From the cell containing the given text, extract its center point as (X, Y) coordinate. 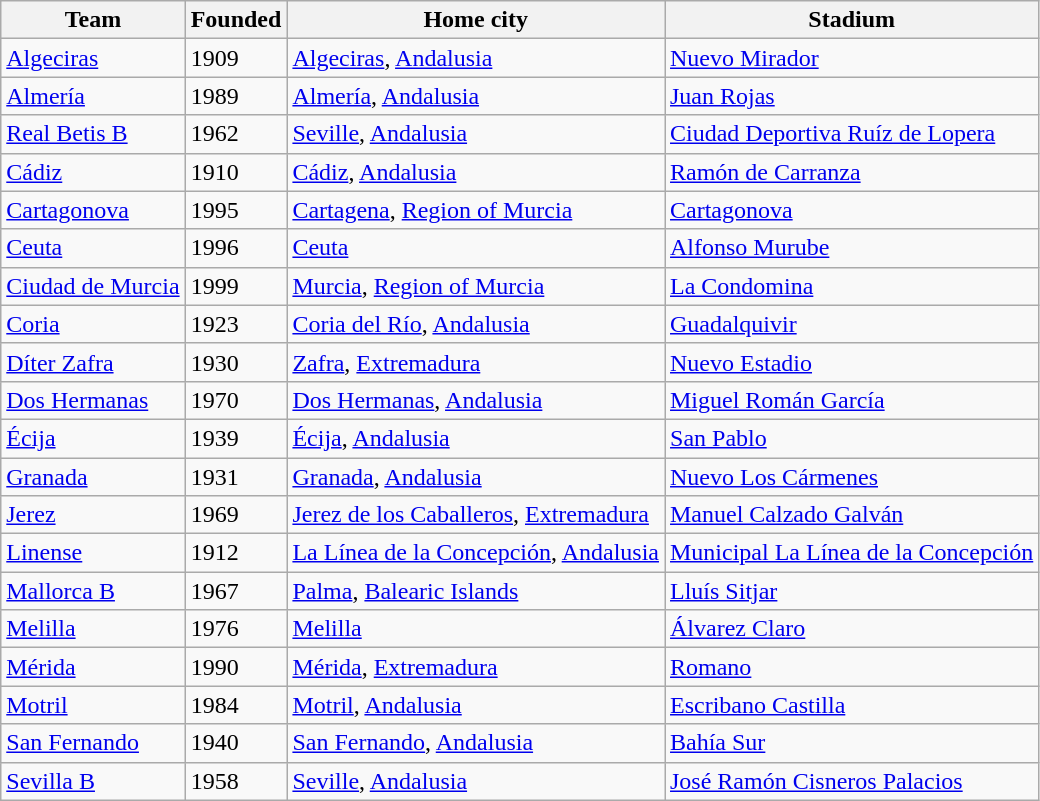
Ciudad de Murcia (93, 286)
1940 (236, 743)
Mérida (93, 667)
1999 (236, 286)
La Línea de la Concepción, Andalusia (476, 553)
Mérida, Extremadura (476, 667)
Lluís Sitjar (851, 591)
1909 (236, 58)
1995 (236, 210)
Coria (93, 324)
Almería, Andalusia (476, 96)
Team (93, 20)
1930 (236, 362)
Stadium (851, 20)
Almería (93, 96)
1984 (236, 705)
Linense (93, 553)
Ramón de Carranza (851, 172)
Nuevo Mirador (851, 58)
Murcia, Region of Murcia (476, 286)
San Pablo (851, 438)
Juan Rojas (851, 96)
Guadalquivir (851, 324)
1912 (236, 553)
1967 (236, 591)
1989 (236, 96)
1976 (236, 629)
Nuevo Estadio (851, 362)
Real Betis B (93, 134)
Algeciras, Andalusia (476, 58)
Ciudad Deportiva Ruíz de Lopera (851, 134)
Écija (93, 438)
Motril, Andalusia (476, 705)
Jerez de los Caballeros, Extremadura (476, 515)
Municipal La Línea de la Concepción (851, 553)
1970 (236, 400)
1939 (236, 438)
Bahía Sur (851, 743)
Cádiz (93, 172)
Manuel Calzado Galván (851, 515)
José Ramón Cisneros Palacios (851, 781)
Cartagena, Region of Murcia (476, 210)
Escribano Castilla (851, 705)
1969 (236, 515)
Cádiz, Andalusia (476, 172)
Home city (476, 20)
1996 (236, 248)
Zafra, Extremadura (476, 362)
Dos Hermanas (93, 400)
1962 (236, 134)
Granada (93, 477)
Sevilla B (93, 781)
1958 (236, 781)
Algeciras (93, 58)
Founded (236, 20)
Álvarez Claro (851, 629)
San Fernando (93, 743)
Mallorca B (93, 591)
Palma, Balearic Islands (476, 591)
La Condomina (851, 286)
1923 (236, 324)
Díter Zafra (93, 362)
Romano (851, 667)
Dos Hermanas, Andalusia (476, 400)
Nuevo Los Cármenes (851, 477)
Jerez (93, 515)
Alfonso Murube (851, 248)
1910 (236, 172)
1990 (236, 667)
San Fernando, Andalusia (476, 743)
Granada, Andalusia (476, 477)
Coria del Río, Andalusia (476, 324)
Écija, Andalusia (476, 438)
Motril (93, 705)
1931 (236, 477)
Miguel Román García (851, 400)
